From the cell containing the given text, extract its center point as (x, y) coordinate. 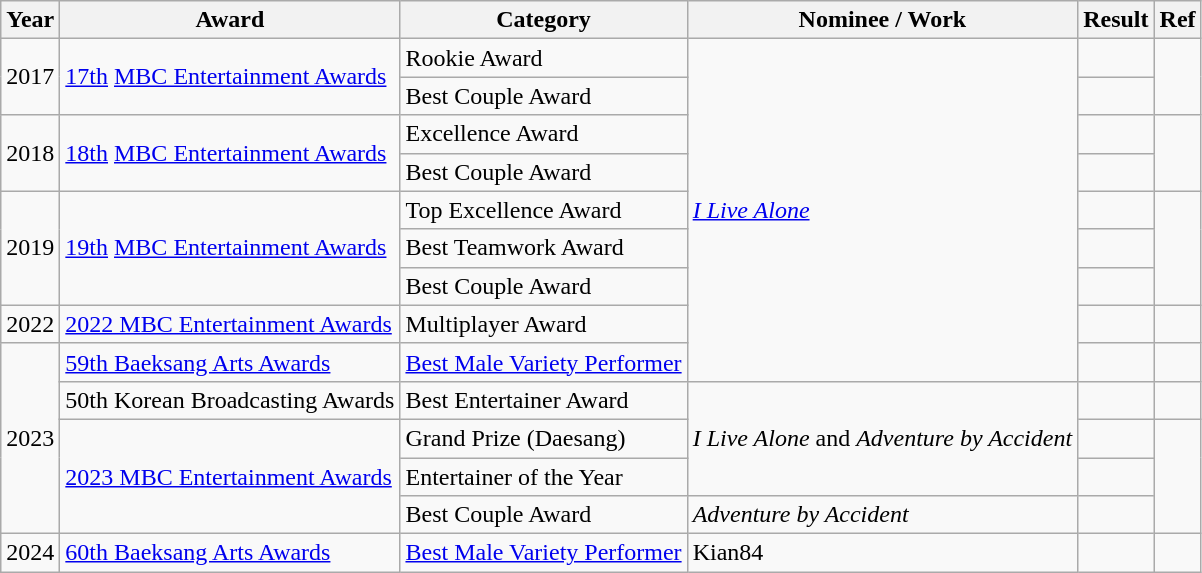
2023 MBC Entertainment Awards (230, 476)
Award (230, 20)
Kian84 (882, 553)
Ref (1178, 20)
Entertainer of the Year (544, 477)
Best Entertainer Award (544, 400)
I Live Alone (882, 210)
18th MBC Entertainment Awards (230, 153)
Rookie Award (544, 58)
59th Baeksang Arts Awards (230, 362)
2024 (30, 553)
2018 (30, 153)
Multiplayer Award (544, 324)
Result (1116, 20)
2023 (30, 438)
Nominee / Work (882, 20)
50th Korean Broadcasting Awards (230, 400)
2022 MBC Entertainment Awards (230, 324)
Grand Prize (Daesang) (544, 438)
Excellence Award (544, 134)
19th MBC Entertainment Awards (230, 248)
2017 (30, 77)
Adventure by Accident (882, 515)
2022 (30, 324)
Year (30, 20)
17th MBC Entertainment Awards (230, 77)
I Live Alone and Adventure by Accident (882, 438)
Top Excellence Award (544, 210)
Best Teamwork Award (544, 248)
Category (544, 20)
60th Baeksang Arts Awards (230, 553)
2019 (30, 248)
